Pinpoint the cell where the given text exists, returning its (x, y) midpoint coordinate. 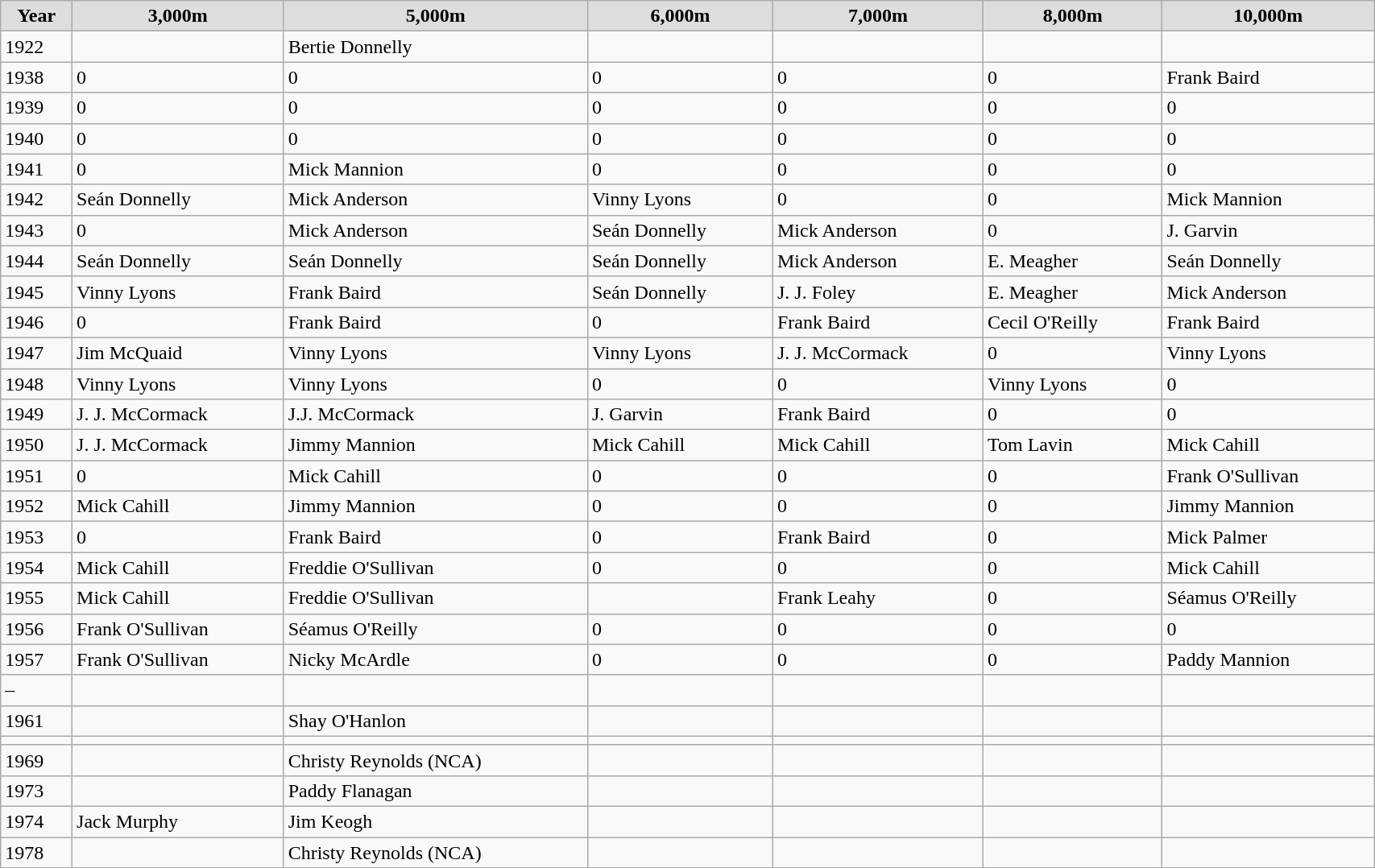
1939 (37, 108)
10,000m (1268, 16)
J. J. Foley (878, 291)
Nicky McArdle (435, 659)
1942 (37, 200)
Paddy Flanagan (435, 791)
1978 (37, 853)
Shay O'Hanlon (435, 721)
1943 (37, 230)
Jim Keogh (435, 821)
Frank Leahy (878, 598)
Mick Palmer (1268, 537)
1953 (37, 537)
1945 (37, 291)
1954 (37, 568)
Cecil O'Reilly (1073, 322)
Bertie Donnelly (435, 47)
1950 (37, 445)
1949 (37, 415)
1974 (37, 821)
1952 (37, 506)
1948 (37, 384)
1947 (37, 353)
1957 (37, 659)
1922 (37, 47)
Jim McQuaid (179, 353)
8,000m (1073, 16)
Paddy Mannion (1268, 659)
1941 (37, 169)
1940 (37, 138)
1961 (37, 721)
1946 (37, 322)
J.J. McCormack (435, 415)
1944 (37, 261)
1938 (37, 77)
1956 (37, 629)
1951 (37, 476)
1973 (37, 791)
5,000m (435, 16)
Jack Murphy (179, 821)
1955 (37, 598)
Tom Lavin (1073, 445)
6,000m (680, 16)
– (37, 690)
1969 (37, 760)
3,000m (179, 16)
Year (37, 16)
7,000m (878, 16)
